Determine the (X, Y) coordinate at the center of the cell enclosing the given text.  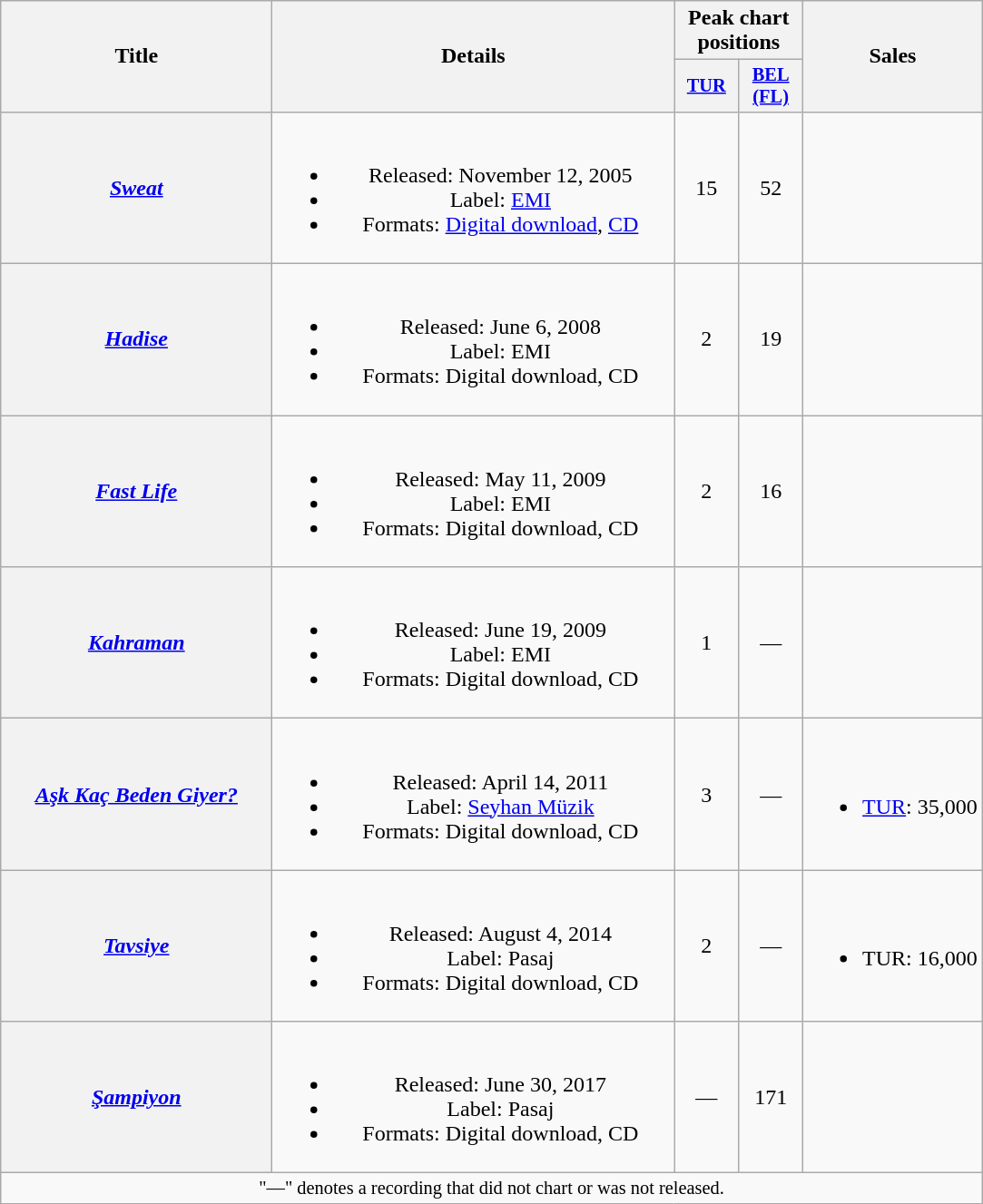
Tavsiye (136, 945)
BEL(FL) (772, 86)
Title (136, 56)
Aşk Kaç Beden Giyer? (136, 795)
1 (706, 642)
Fast Life (136, 492)
Kahraman (136, 642)
Released: June 6, 2008Label: EMIFormats: Digital download, CD (474, 339)
Released: August 4, 2014Label: PasajFormats: Digital download, CD (474, 945)
52 (772, 187)
Released: November 12, 2005Label: EMIFormats: Digital download, CD (474, 187)
Released: May 11, 2009Label: EMIFormats: Digital download, CD (474, 492)
19 (772, 339)
TUR: 35,000 (893, 795)
Released: June 19, 2009Label: EMIFormats: Digital download, CD (474, 642)
3 (706, 795)
Released: June 30, 2017Label: PasajFormats: Digital download, CD (474, 1098)
Sales (893, 56)
Peak chart positions (739, 31)
Hadise (136, 339)
15 (706, 187)
16 (772, 492)
Released: April 14, 2011Label: Seyhan MüzikFormats: Digital download, CD (474, 795)
171 (772, 1098)
"—" denotes a recording that did not chart or was not released. (492, 1189)
Sweat (136, 187)
Şampiyon (136, 1098)
TUR: 16,000 (893, 945)
Details (474, 56)
TUR (706, 86)
